Extract the [X, Y] coordinate from the center of the cell holding the provided text.  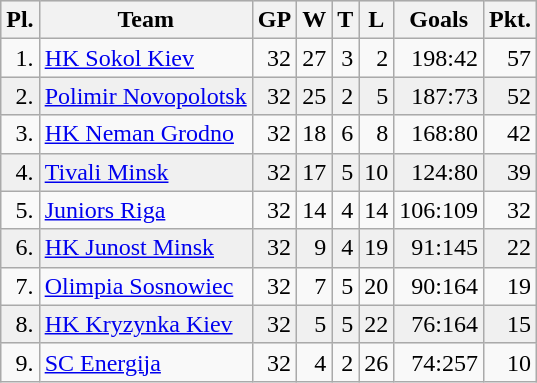
6. [20, 248]
HK Sokol Kiev [146, 58]
8 [376, 134]
5. [20, 210]
17 [314, 172]
GP [274, 20]
27 [314, 58]
Polimir Novopolotsk [146, 96]
106:109 [439, 210]
L [376, 20]
Goals [439, 20]
Olimpia Sosnowiec [146, 286]
W [314, 20]
Juniors Riga [146, 210]
Team [146, 20]
52 [510, 96]
187:73 [439, 96]
3. [20, 134]
Tivali Minsk [146, 172]
HK Junost Minsk [146, 248]
18 [314, 134]
39 [510, 172]
4. [20, 172]
74:257 [439, 362]
91:145 [439, 248]
Pkt. [510, 20]
2. [20, 96]
90:164 [439, 286]
198:42 [439, 58]
76:164 [439, 324]
T [346, 20]
15 [510, 324]
42 [510, 134]
6 [346, 134]
7. [20, 286]
25 [314, 96]
SC Energija [146, 362]
9 [314, 248]
HK Kryzynka Kiev [146, 324]
Pl. [20, 20]
20 [376, 286]
26 [376, 362]
7 [314, 286]
9. [20, 362]
8. [20, 324]
3 [346, 58]
124:80 [439, 172]
1. [20, 58]
HK Neman Grodno [146, 134]
168:80 [439, 134]
57 [510, 58]
